Search for the cell housing the specified text and yield its [x, y] center coordinate. 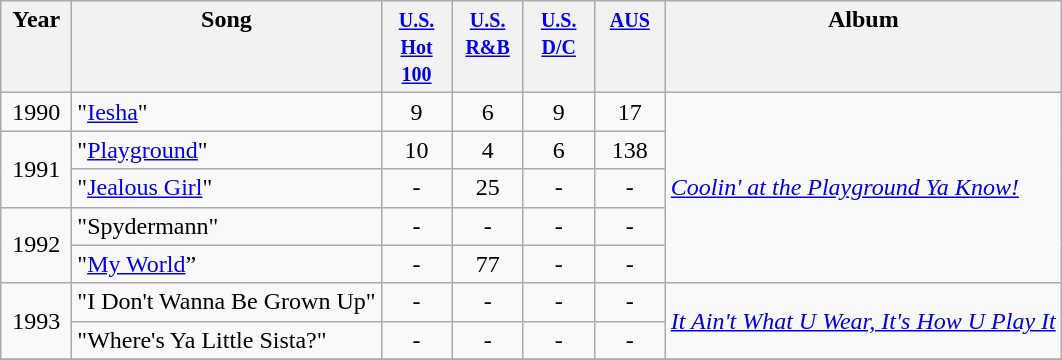
Album [863, 47]
25 [488, 188]
"Spydermann" [226, 226]
4 [488, 150]
U.S. R&B [488, 47]
It Ain't What U Wear, It's How U Play It [863, 321]
17 [630, 112]
"My World” [226, 264]
138 [630, 150]
Coolin' at the Playground Ya Know! [863, 188]
"Playground" [226, 150]
U.S. Hot 100 [416, 47]
Song [226, 47]
1993 [36, 321]
"Where's Ya Little Sista?" [226, 340]
"Iesha" [226, 112]
1992 [36, 245]
10 [416, 150]
"Jealous Girl" [226, 188]
Year [36, 47]
AUS [630, 47]
"I Don't Wanna Be Grown Up" [226, 302]
1991 [36, 169]
U.S. D/C [558, 47]
1990 [36, 112]
77 [488, 264]
